Find where the given text appears and provide that cell's center as (X, Y) coordinate. 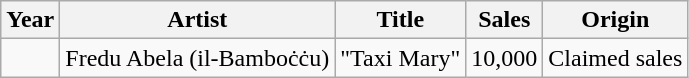
Artist (198, 20)
Origin (616, 20)
Title (400, 20)
Year (30, 20)
Fredu Abela (il-Bamboċċu) (198, 58)
"Taxi Mary" (400, 58)
Claimed sales (616, 58)
10,000 (504, 58)
Sales (504, 20)
